Extract the [x, y] coordinate from the center of the cell holding the provided text.  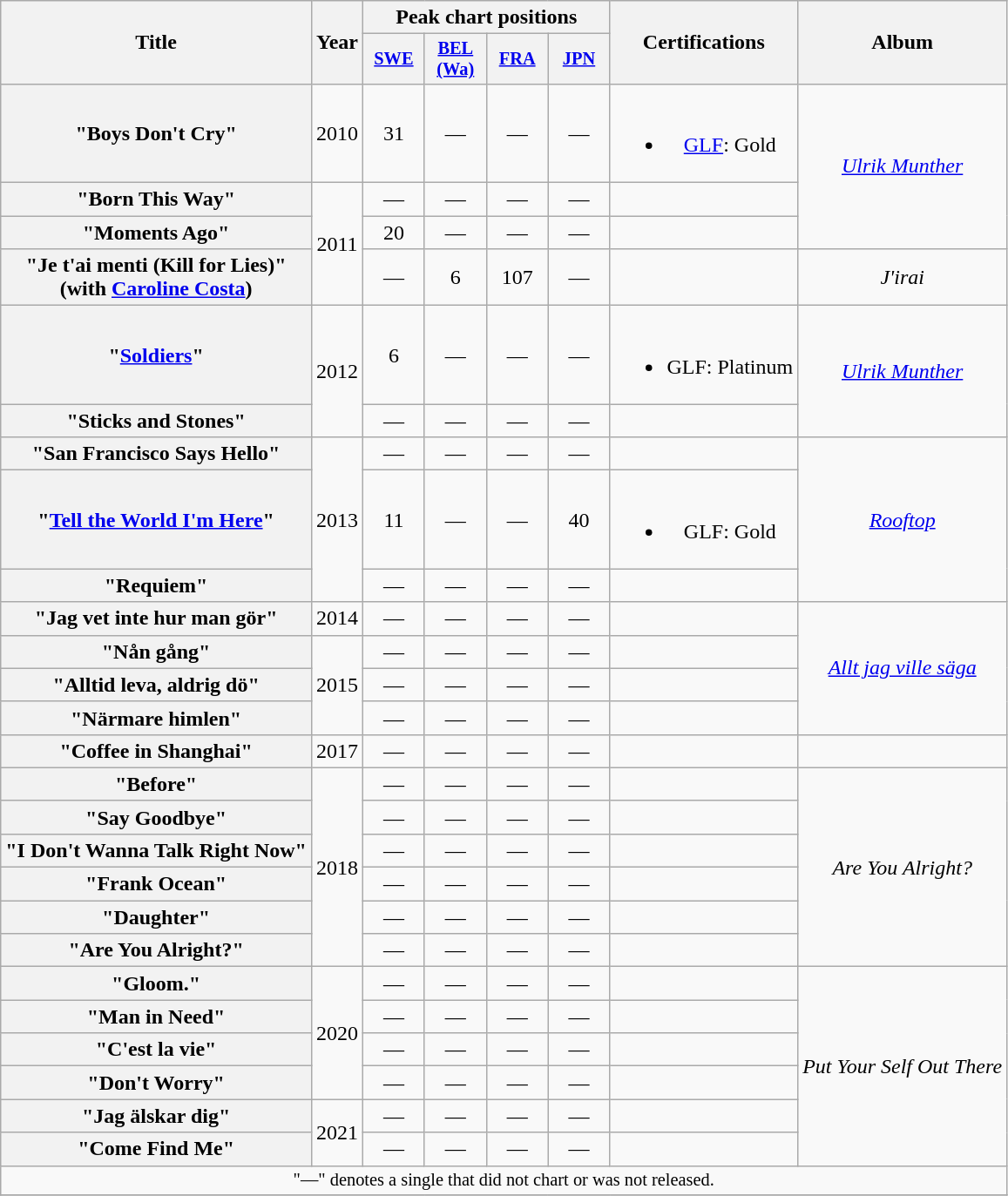
J'irai [903, 277]
"Nån gång" [157, 652]
"San Francisco Says Hello" [157, 454]
"Jag älskar dig" [157, 1116]
Put Your Self Out There [903, 1066]
Rooftop [903, 519]
2021 [336, 1132]
2011 [336, 244]
"Don't Worry" [157, 1083]
2010 [336, 132]
"Gloom." [157, 983]
"—" denotes a single that did not chart or was not released. [504, 1180]
2018 [336, 867]
JPN [578, 59]
"Je t'ai menti (Kill for Lies)"(with Caroline Costa) [157, 277]
31 [394, 132]
"Come Find Me" [157, 1149]
"Daughter" [157, 917]
FRA [518, 59]
Album [903, 43]
GLF: Platinum [704, 355]
"Before" [157, 784]
2017 [336, 751]
Peak chart positions [486, 17]
Certifications [704, 43]
"Born This Way" [157, 199]
"Alltid leva, aldrig dö" [157, 685]
2013 [336, 519]
"Frank Ocean" [157, 884]
Are You Alright? [903, 867]
2012 [336, 371]
"Say Goodbye" [157, 817]
"Soldiers" [157, 355]
BEL(Wa) [455, 59]
"I Don't Wanna Talk Right Now" [157, 850]
107 [518, 277]
"Boys Don't Cry" [157, 132]
Year [336, 43]
2015 [336, 685]
"Närmare himlen" [157, 718]
"Moments Ago" [157, 233]
"Man in Need" [157, 1017]
"Coffee in Shanghai" [157, 751]
"Are You Alright?" [157, 950]
"Requiem" [157, 585]
"C'est la vie" [157, 1050]
Title [157, 43]
Allt jag ville säga [903, 668]
"Jag vet inte hur man gör" [157, 618]
SWE [394, 59]
2014 [336, 618]
11 [394, 519]
40 [578, 519]
"Sticks and Stones" [157, 421]
2020 [336, 1033]
"Tell the World I'm Here" [157, 519]
20 [394, 233]
